Pinpoint the cell where the given text exists, returning its (x, y) midpoint coordinate. 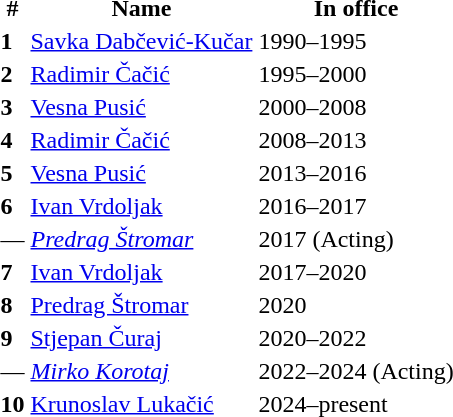
Mirko Korotaj (142, 371)
Stjepan Čuraj (142, 338)
Savka Dabčević-Kučar (142, 41)
